From the cell containing the given text, extract its center point as [X, Y] coordinate. 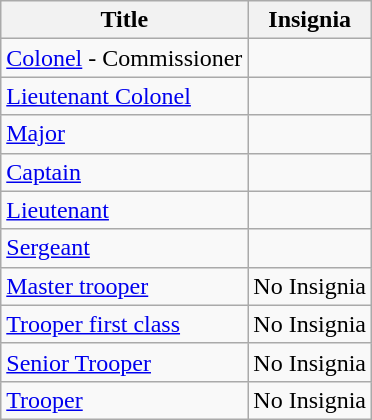
Captain [124, 172]
Title [124, 20]
Trooper [124, 400]
Insignia [310, 20]
Senior Trooper [124, 362]
Lieutenant [124, 210]
Major [124, 134]
Sergeant [124, 248]
Lieutenant Colonel [124, 96]
Master trooper [124, 286]
Colonel - Commissioner [124, 58]
Trooper first class [124, 324]
